Pinpoint the cell where the given text exists, returning its (X, Y) midpoint coordinate. 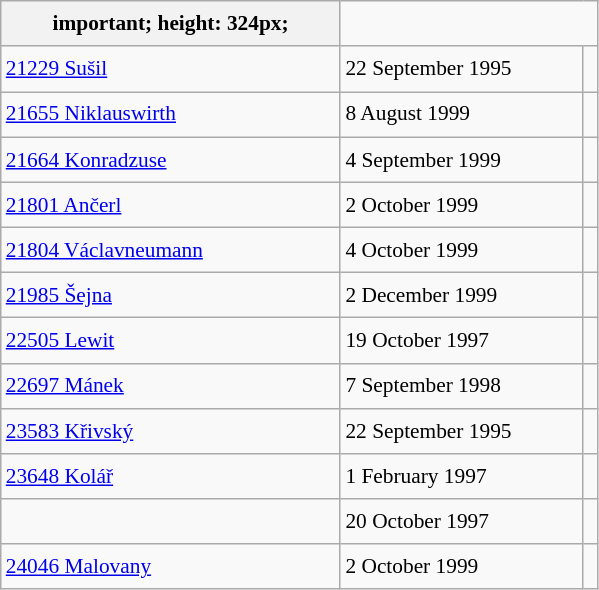
23583 Křivský (171, 430)
21229 Sušil (171, 68)
21804 Václavneumann (171, 250)
23648 Kolář (171, 476)
21801 Ančerl (171, 204)
20 October 1997 (462, 522)
2 December 1999 (462, 296)
19 October 1997 (462, 340)
21985 Šejna (171, 296)
important; height: 324px; (171, 24)
21664 Konradzuse (171, 160)
24046 Malovany (171, 566)
21655 Niklauswirth (171, 114)
1 February 1997 (462, 476)
22505 Lewit (171, 340)
8 August 1999 (462, 114)
22697 Mánek (171, 386)
7 September 1998 (462, 386)
4 September 1999 (462, 160)
4 October 1999 (462, 250)
